Capture the cell that displays the provided text and extract its (x, y) central coordinate. 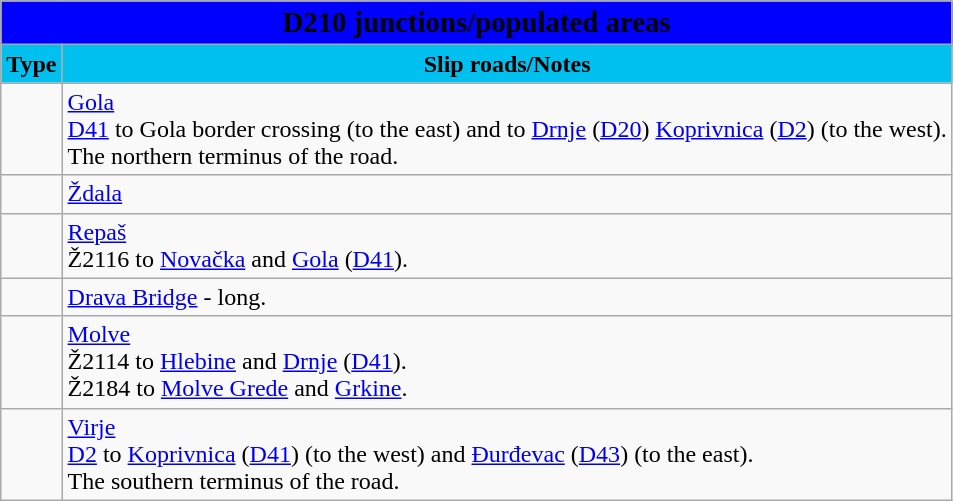
Gola D41 to Gola border crossing (to the east) and to Drnje (D20) Koprivnica (D2) (to the west).The northern terminus of the road. (507, 129)
MolveŽ2114 to Hlebine and Drnje (D41).Ž2184 to Molve Grede and Grkine. (507, 362)
RepašŽ2116 to Novačka and Gola (D41). (507, 246)
Virje D2 to Koprivnica (D41) (to the west) and Đurđevac (D43) (to the east).The southern terminus of the road. (507, 454)
Slip roads/Notes (507, 64)
Ždala (507, 194)
Type (32, 64)
Drava Bridge - long. (507, 297)
D210 junctions/populated areas (477, 23)
